Search for the cell housing the specified text and yield its (X, Y) center coordinate. 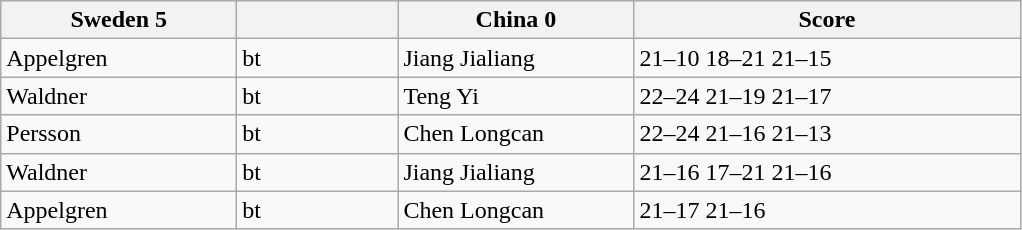
22–24 21–16 21–13 (827, 134)
21–16 17–21 21–16 (827, 172)
Score (827, 20)
22–24 21–19 21–17 (827, 96)
21–17 21–16 (827, 210)
Persson (119, 134)
China 0 (516, 20)
21–10 18–21 21–15 (827, 58)
Sweden 5 (119, 20)
Teng Yi (516, 96)
